Provide the (X, Y) coordinate of the cell's center where the given text is located.  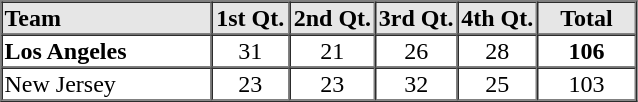
26 (416, 50)
32 (416, 84)
28 (497, 50)
Los Angeles (106, 50)
4th Qt. (497, 18)
106 (586, 50)
31 (250, 50)
1st Qt. (250, 18)
Total (586, 18)
25 (497, 84)
New Jersey (106, 84)
3rd Qt. (416, 18)
21 (332, 50)
Team (106, 18)
103 (586, 84)
2nd Qt. (332, 18)
